Locate the cell with the specified text and output its (x, y) center coordinate. 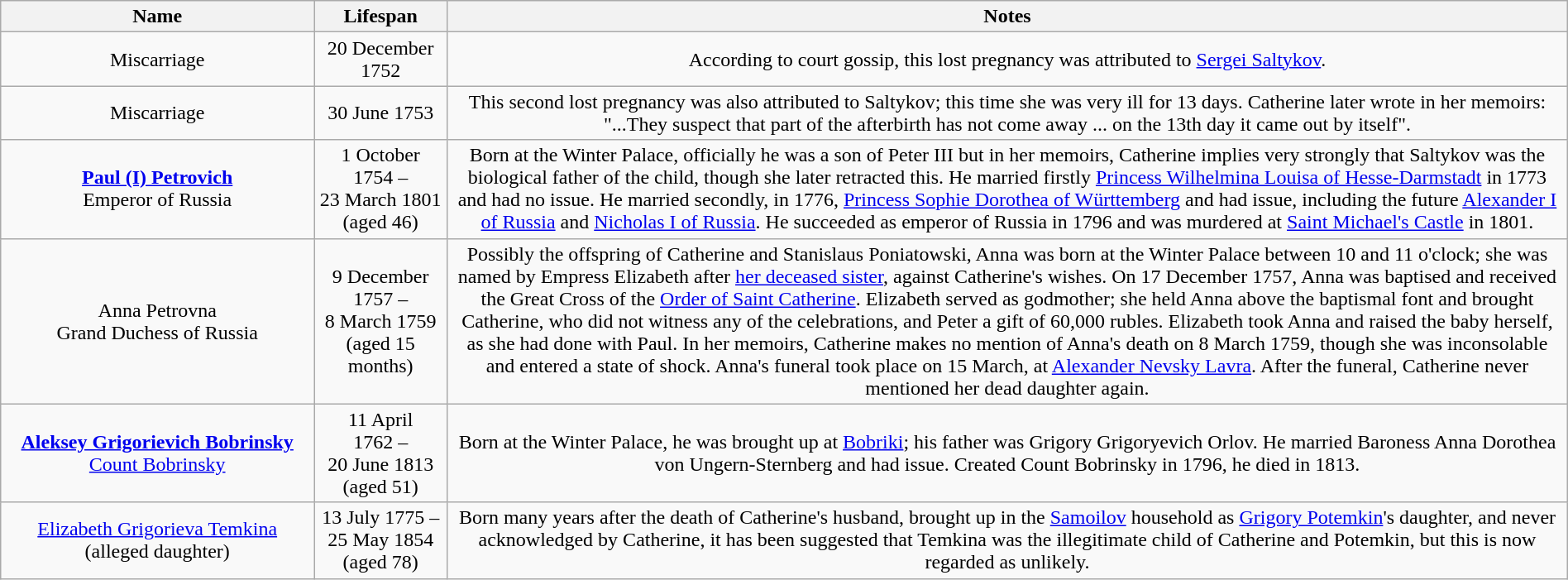
According to court gossip, this lost pregnancy was attributed to Sergei Saltykov. (1007, 60)
Name (157, 17)
Aleksey Grigorievich BobrinskyCount Bobrinsky (157, 453)
Anna PetrovnaGrand Duchess of Russia (157, 321)
1 October 1754 – 23 March 1801 (aged 46) (380, 189)
Notes (1007, 17)
Lifespan (380, 17)
9 December 1757 – 8 March 1759 (aged 15 months) (380, 321)
20 December 1752 (380, 60)
13 July 1775 – 25 May 1854 (aged 78) (380, 540)
11 April 1762 – 20 June 1813 (aged 51) (380, 453)
Elizabeth Grigorieva Temkina (alleged daughter) (157, 540)
30 June 1753 (380, 113)
Paul (I) PetrovichEmperor of Russia (157, 189)
